Output the (x, y) coordinate of the center of the cell containing the given text.  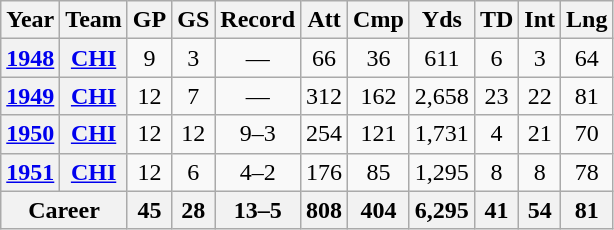
Career (64, 210)
4 (496, 134)
1,731 (442, 134)
6,295 (442, 210)
36 (379, 58)
1949 (30, 96)
Team (94, 20)
22 (540, 96)
28 (194, 210)
162 (379, 96)
Cmp (379, 20)
808 (324, 210)
23 (496, 96)
4–2 (258, 172)
121 (379, 134)
Year (30, 20)
78 (587, 172)
9 (149, 58)
Att (324, 20)
45 (149, 210)
1951 (30, 172)
312 (324, 96)
TD (496, 20)
404 (379, 210)
Lng (587, 20)
254 (324, 134)
1948 (30, 58)
GP (149, 20)
41 (496, 210)
2,658 (442, 96)
Record (258, 20)
21 (540, 134)
54 (540, 210)
Yds (442, 20)
9–3 (258, 134)
70 (587, 134)
Int (540, 20)
7 (194, 96)
64 (587, 58)
611 (442, 58)
66 (324, 58)
GS (194, 20)
1,295 (442, 172)
13–5 (258, 210)
85 (379, 172)
1950 (30, 134)
176 (324, 172)
